Provide the [X, Y] coordinate of the cell's center where the given text is located.  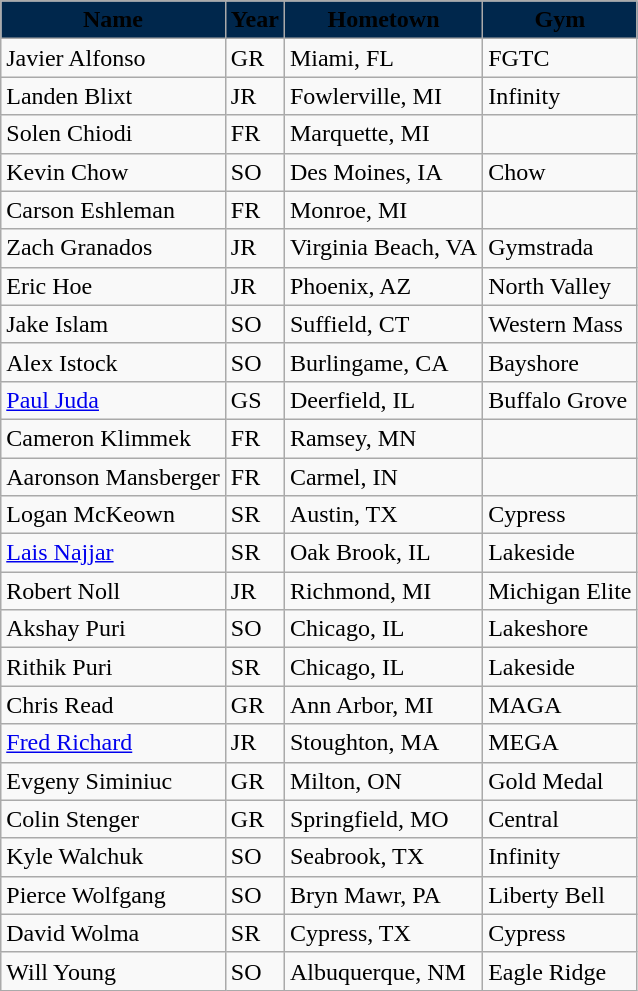
Gold Medal [560, 781]
Buffalo Grove [560, 400]
Eagle Ridge [560, 971]
Springfield, MO [383, 819]
Robert Noll [114, 591]
Miami, FL [383, 58]
Monroe, MI [383, 210]
Fred Richard [114, 743]
Paul Juda [114, 400]
Rithik Puri [114, 667]
Liberty Bell [560, 895]
Jake Islam [114, 324]
Logan McKeown [114, 515]
Oak Brook, IL [383, 553]
Year [254, 20]
MAGA [560, 705]
Fowlerville, MI [383, 96]
Hometown [383, 20]
Lakeshore [560, 629]
Ramsey, MN [383, 438]
Phoenix, AZ [383, 286]
Kevin Chow [114, 172]
Stoughton, MA [383, 743]
Albuquerque, NM [383, 971]
Akshay Puri [114, 629]
Alex Istock [114, 362]
Richmond, MI [383, 591]
Gymstrada [560, 248]
Gym [560, 20]
Deerfield, IL [383, 400]
Western Mass [560, 324]
Name [114, 20]
Michigan Elite [560, 591]
Carmel, IN [383, 477]
Bryn Mawr, PA [383, 895]
GS [254, 400]
Pierce Wolfgang [114, 895]
Seabrook, TX [383, 857]
FGTC [560, 58]
Evgeny Siminiuc [114, 781]
Zach Granados [114, 248]
Javier Alfonso [114, 58]
Ann Arbor, MI [383, 705]
Aaronson Mansberger [114, 477]
Central [560, 819]
Burlingame, CA [383, 362]
David Wolma [114, 933]
Suffield, CT [383, 324]
Chris Read [114, 705]
Virginia Beach, VA [383, 248]
North Valley [560, 286]
Solen Chiodi [114, 134]
Kyle Walchuk [114, 857]
Milton, ON [383, 781]
MEGA [560, 743]
Will Young [114, 971]
Chow [560, 172]
Austin, TX [383, 515]
Landen Blixt [114, 96]
Colin Stenger [114, 819]
Des Moines, IA [383, 172]
Marquette, MI [383, 134]
Cypress, TX [383, 933]
Carson Eshleman [114, 210]
Bayshore [560, 362]
Lais Najjar [114, 553]
Eric Hoe [114, 286]
Cameron Klimmek [114, 438]
